Scan for the cell matching the given text and deliver its (X, Y) coordinate at center. 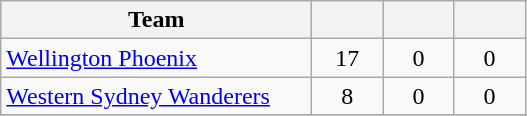
Team (156, 20)
Wellington Phoenix (156, 58)
Western Sydney Wanderers (156, 96)
8 (348, 96)
17 (348, 58)
